For the text-containing cell, return its midpoint in (x, y) coordinate format. 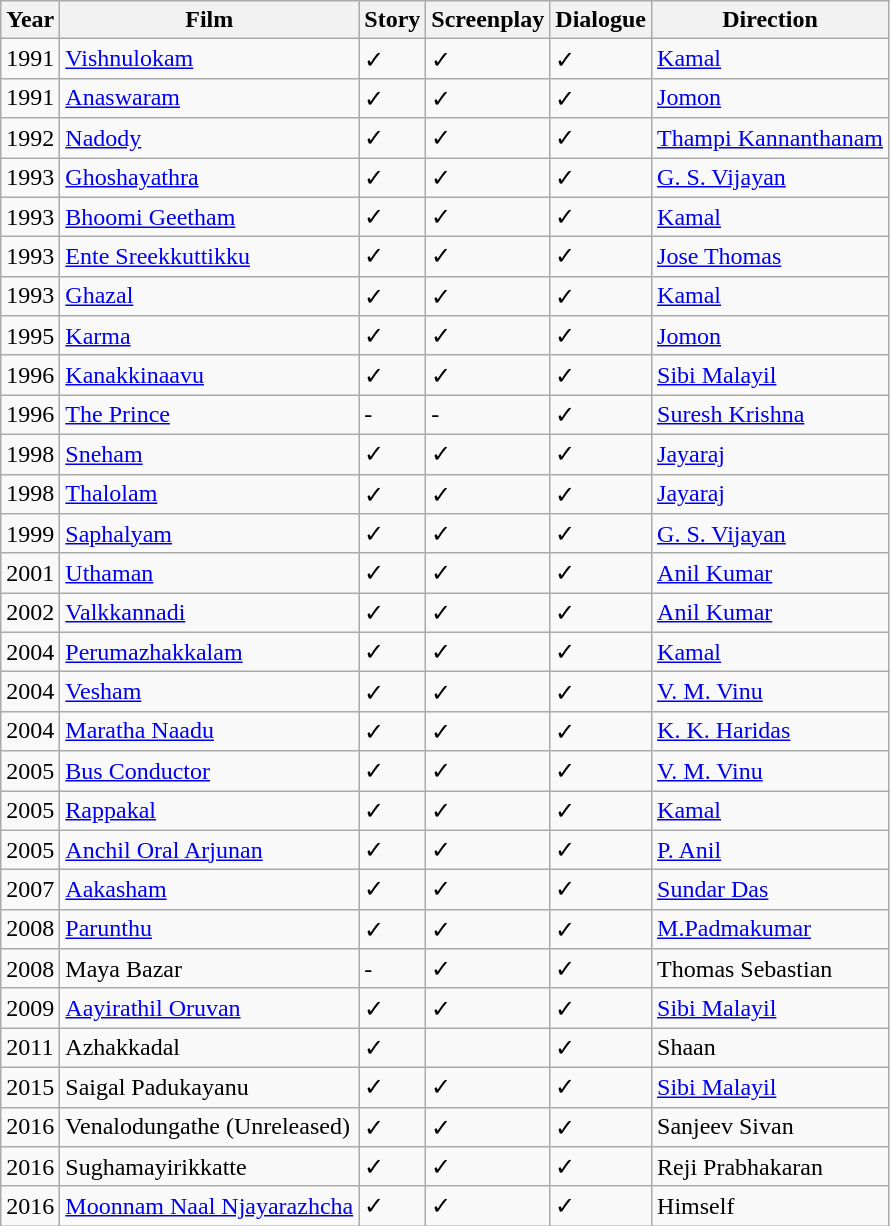
Thampi Kannanthanam (770, 138)
Sundar Das (770, 890)
Ghoshayathra (210, 178)
Venalodungathe (Unreleased) (210, 1127)
2015 (30, 1087)
Sneham (210, 454)
Reji Prabhakaran (770, 1167)
Ente Sreekkuttikku (210, 257)
Bus Conductor (210, 771)
Vesham (210, 692)
Sughamayirikkatte (210, 1167)
Bhoomi Geetham (210, 217)
1995 (30, 336)
Anaswaram (210, 98)
2009 (30, 1008)
Valkkannadi (210, 613)
Anchil Oral Arjunan (210, 850)
Dialogue (601, 20)
1992 (30, 138)
Thomas Sebastian (770, 969)
Screenplay (488, 20)
Maratha Naadu (210, 731)
Sanjeev Sivan (770, 1127)
Saigal Padukayanu (210, 1087)
Nadody (210, 138)
P. Anil (770, 850)
Film (210, 20)
K. K. Haridas (770, 731)
Uthaman (210, 573)
Kanakkinaavu (210, 375)
Year (30, 20)
Parunthu (210, 929)
Suresh Krishna (770, 415)
Direction (770, 20)
1999 (30, 534)
Karma (210, 336)
Jose Thomas (770, 257)
Saphalyam (210, 534)
The Prince (210, 415)
Azhakkadal (210, 1048)
Aakasham (210, 890)
2011 (30, 1048)
Aayirathil Oruvan (210, 1008)
Vishnulokam (210, 59)
Moonnam Naal Njayarazhcha (210, 1206)
Shaan (770, 1048)
Thalolam (210, 494)
Ghazal (210, 296)
Rappakal (210, 810)
2001 (30, 573)
Himself (770, 1206)
2002 (30, 613)
Maya Bazar (210, 969)
Perumazhakkalam (210, 652)
Story (392, 20)
M.Padmakumar (770, 929)
2007 (30, 890)
